Output the [X, Y] coordinate of the center of the cell containing the given text.  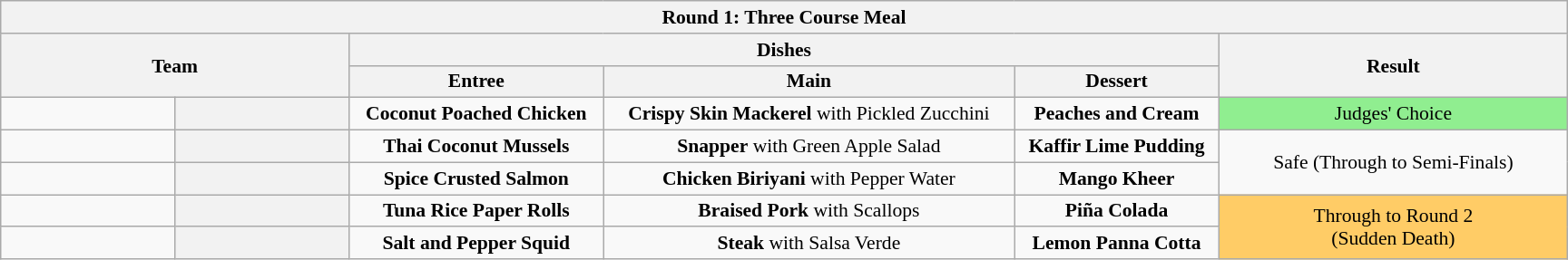
Braised Pork with Scallops [808, 211]
Steak with Salsa Verde [808, 244]
Kaffir Lime Pudding [1117, 147]
Team [175, 65]
Thai Coconut Mussels [475, 147]
Coconut Poached Chicken [475, 114]
Dishes [784, 50]
Piña Colada [1117, 211]
Chicken Biriyani with Pepper Water [808, 178]
Spice Crusted Salmon [475, 178]
Mango Kheer [1117, 178]
Lemon Panna Cotta [1117, 244]
Peaches and Cream [1117, 114]
Round 1: Three Course Meal [784, 17]
Crispy Skin Mackerel with Pickled Zucchini [808, 114]
Judges' Choice [1394, 114]
Dessert [1117, 82]
Entree [475, 82]
Tuna Rice Paper Rolls [475, 211]
Result [1394, 65]
Snapper with Green Apple Salad [808, 147]
Through to Round 2(Sudden Death) [1394, 226]
Main [808, 82]
Salt and Pepper Squid [475, 244]
Safe (Through to Semi-Finals) [1394, 163]
